Return (x, y) of the center of cell containing provided text 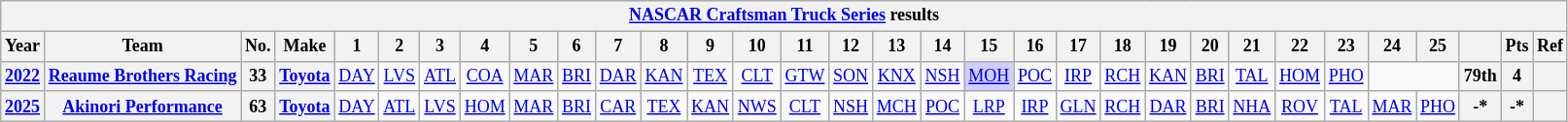
13 (896, 46)
2025 (23, 107)
10 (756, 46)
9 (711, 46)
16 (1035, 46)
1 (357, 46)
21 (1252, 46)
7 (618, 46)
Team (142, 46)
Year (23, 46)
24 (1392, 46)
CAR (618, 107)
Reaume Brothers Racing (142, 76)
11 (805, 46)
23 (1345, 46)
6 (577, 46)
18 (1123, 46)
NWS (756, 107)
No. (259, 46)
14 (943, 46)
63 (259, 107)
79th (1480, 76)
Make (305, 46)
8 (664, 46)
ROV (1301, 107)
NHA (1252, 107)
5 (534, 46)
COA (484, 76)
MCH (896, 107)
33 (259, 76)
25 (1439, 46)
20 (1209, 46)
Ref (1551, 46)
12 (852, 46)
MOH (990, 76)
NASCAR Craftsman Truck Series results (784, 15)
LRP (990, 107)
22 (1301, 46)
Akinori Performance (142, 107)
19 (1168, 46)
Pts (1516, 46)
3 (440, 46)
15 (990, 46)
2 (400, 46)
17 (1078, 46)
2022 (23, 76)
GTW (805, 76)
GLN (1078, 107)
SON (852, 76)
KNX (896, 76)
